Return (X, Y) of the center of cell containing provided text 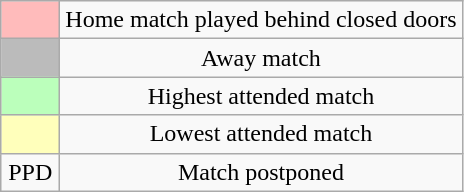
Highest attended match (261, 96)
Lowest attended match (261, 134)
Home match played behind closed doors (261, 20)
Match postponed (261, 172)
Away match (261, 58)
PPD (30, 172)
